From the cell containing the given text, extract its center point as (X, Y) coordinate. 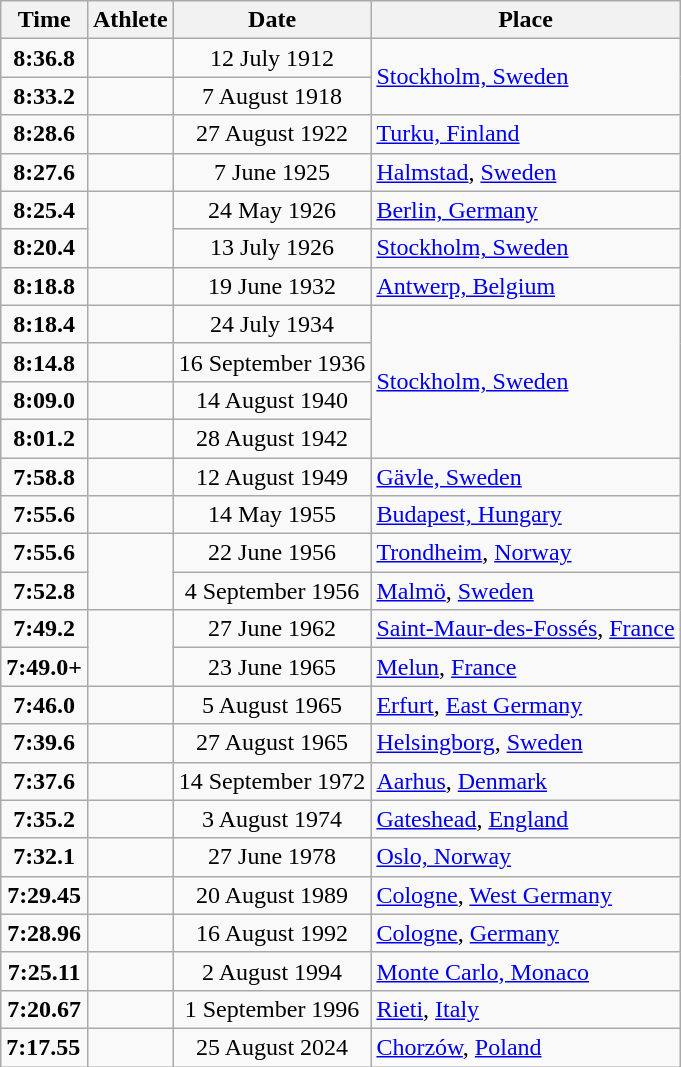
7:49.2 (44, 629)
7:29.45 (44, 895)
13 July 1926 (272, 248)
Budapest, Hungary (526, 515)
8:18.4 (44, 324)
Chorzów, Poland (526, 1047)
8:28.6 (44, 134)
12 August 1949 (272, 477)
7 June 1925 (272, 172)
Cologne, West Germany (526, 895)
3 August 1974 (272, 819)
8:36.8 (44, 58)
7:52.8 (44, 591)
14 August 1940 (272, 400)
Aarhus, Denmark (526, 781)
8:09.0 (44, 400)
8:20.4 (44, 248)
Saint-Maur-des-Fossés, France (526, 629)
Halmstad, Sweden (526, 172)
8:33.2 (44, 96)
8:25.4 (44, 210)
Helsingborg, Sweden (526, 743)
28 August 1942 (272, 438)
Oslo, Norway (526, 857)
7:17.55 (44, 1047)
12 July 1912 (272, 58)
27 June 1978 (272, 857)
Monte Carlo, Monaco (526, 971)
Malmö, Sweden (526, 591)
5 August 1965 (272, 705)
7:49.0+ (44, 667)
7:25.11 (44, 971)
Trondheim, Norway (526, 553)
20 August 1989 (272, 895)
1 September 1996 (272, 1009)
Gateshead, England (526, 819)
8:27.6 (44, 172)
Date (272, 20)
16 August 1992 (272, 933)
Place (526, 20)
7:28.96 (44, 933)
7:20.67 (44, 1009)
7 August 1918 (272, 96)
Erfurt, East Germany (526, 705)
27 June 1962 (272, 629)
22 June 1956 (272, 553)
Athlete (130, 20)
Berlin, Germany (526, 210)
8:18.8 (44, 286)
4 September 1956 (272, 591)
24 July 1934 (272, 324)
Turku, Finland (526, 134)
Cologne, Germany (526, 933)
Gävle, Sweden (526, 477)
Time (44, 20)
7:37.6 (44, 781)
24 May 1926 (272, 210)
7:46.0 (44, 705)
7:39.6 (44, 743)
Melun, France (526, 667)
16 September 1936 (272, 362)
14 May 1955 (272, 515)
Rieti, Italy (526, 1009)
7:32.1 (44, 857)
7:58.8 (44, 477)
7:35.2 (44, 819)
27 August 1922 (272, 134)
2 August 1994 (272, 971)
Antwerp, Belgium (526, 286)
27 August 1965 (272, 743)
23 June 1965 (272, 667)
8:01.2 (44, 438)
25 August 2024 (272, 1047)
19 June 1932 (272, 286)
8:14.8 (44, 362)
14 September 1972 (272, 781)
